Return the (X, Y) coordinate for the center point of the cell that contains the specified text.  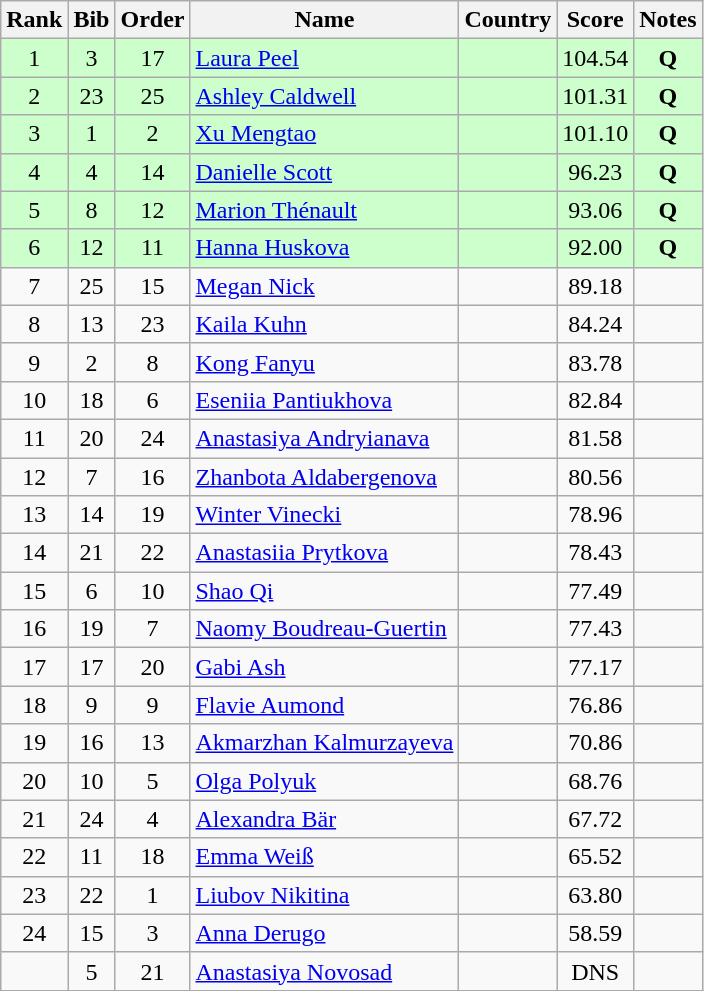
Eseniia Pantiukhova (324, 400)
Anastasiya Novosad (324, 971)
Akmarzhan Kalmurzayeva (324, 743)
Name (324, 20)
63.80 (596, 895)
Anastasiya Andryianava (324, 438)
101.31 (596, 96)
Liubov Nikitina (324, 895)
96.23 (596, 172)
Score (596, 20)
Flavie Aumond (324, 705)
Shao Qi (324, 591)
76.86 (596, 705)
Gabi Ash (324, 667)
Megan Nick (324, 286)
Laura Peel (324, 58)
65.52 (596, 857)
78.96 (596, 515)
Zhanbota Aldabergenova (324, 477)
Alexandra Bär (324, 819)
Marion Thénault (324, 210)
Xu Mengtao (324, 134)
Order (152, 20)
Danielle Scott (324, 172)
Ashley Caldwell (324, 96)
58.59 (596, 933)
89.18 (596, 286)
Rank (34, 20)
70.86 (596, 743)
92.00 (596, 248)
93.06 (596, 210)
Anastasiia Prytkova (324, 553)
Emma Weiß (324, 857)
77.17 (596, 667)
78.43 (596, 553)
80.56 (596, 477)
82.84 (596, 400)
Naomy Boudreau-Guertin (324, 629)
Hanna Huskova (324, 248)
Kaila Kuhn (324, 324)
Country (508, 20)
67.72 (596, 819)
81.58 (596, 438)
84.24 (596, 324)
Kong Fanyu (324, 362)
Bib (92, 20)
77.43 (596, 629)
Olga Polyuk (324, 781)
Notes (668, 20)
83.78 (596, 362)
104.54 (596, 58)
Winter Vinecki (324, 515)
101.10 (596, 134)
DNS (596, 971)
68.76 (596, 781)
77.49 (596, 591)
Anna Derugo (324, 933)
